Return the (x, y) coordinate for the center point of the cell that contains the specified text.  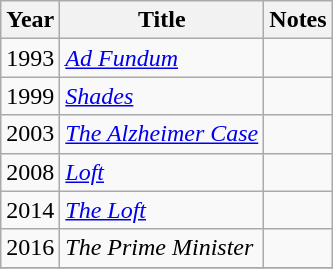
1993 (30, 58)
Title (162, 20)
1999 (30, 96)
The Alzheimer Case (162, 134)
2008 (30, 172)
Loft (162, 172)
The Loft (162, 210)
2014 (30, 210)
Shades (162, 96)
Notes (298, 20)
Ad Fundum (162, 58)
Year (30, 20)
2003 (30, 134)
2016 (30, 248)
The Prime Minister (162, 248)
